Extract the [X, Y] coordinate from the center of the cell holding the provided text.  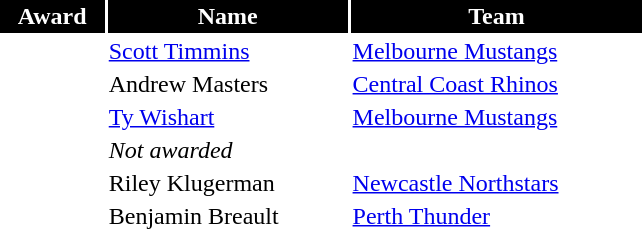
Not awarded [228, 150]
Central Coast Rhinos [496, 84]
Scott Timmins [228, 51]
Name [228, 16]
Award [52, 16]
Team [496, 16]
Ty Wishart [228, 117]
Newcastle Northstars [496, 183]
Andrew Masters [228, 84]
Riley Klugerman [228, 183]
